Extract the [X, Y] coordinate from the center of the cell holding the provided text.  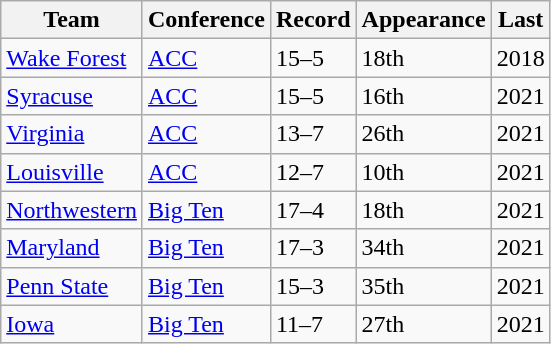
Team [72, 20]
26th [424, 134]
34th [424, 248]
Last [520, 20]
12–7 [313, 172]
Iowa [72, 324]
Northwestern [72, 210]
16th [424, 96]
Louisville [72, 172]
2018 [520, 58]
Syracuse [72, 96]
Wake Forest [72, 58]
27th [424, 324]
10th [424, 172]
Penn State [72, 286]
15–3 [313, 286]
17–3 [313, 248]
Maryland [72, 248]
Virginia [72, 134]
11–7 [313, 324]
Appearance [424, 20]
Conference [206, 20]
Record [313, 20]
13–7 [313, 134]
17–4 [313, 210]
35th [424, 286]
